Search for the cell housing the specified text and yield its (X, Y) center coordinate. 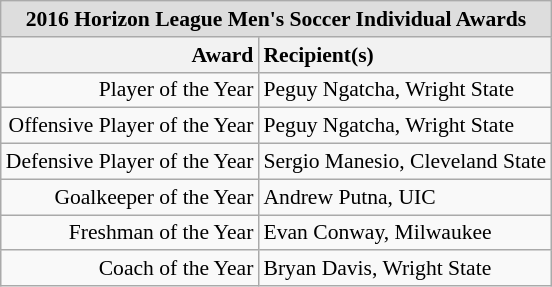
Award (130, 55)
Recipient(s) (404, 55)
Coach of the Year (130, 269)
Goalkeeper of the Year (130, 197)
Bryan Davis, Wright State (404, 269)
Sergio Manesio, Cleveland State (404, 162)
2016 Horizon League Men's Soccer Individual Awards (276, 19)
Andrew Putna, UIC (404, 197)
Freshman of the Year (130, 233)
Defensive Player of the Year (130, 162)
Player of the Year (130, 90)
Evan Conway, Milwaukee (404, 233)
Offensive Player of the Year (130, 126)
